For the text-containing cell, return its midpoint in (x, y) coordinate format. 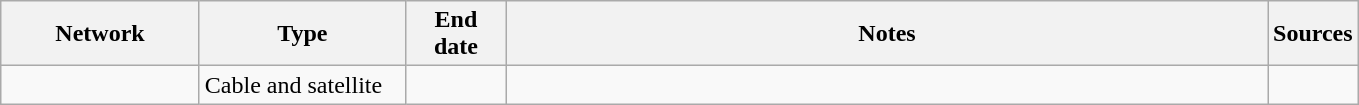
Sources (1314, 34)
End date (456, 34)
Type (302, 34)
Notes (886, 34)
Network (100, 34)
Cable and satellite (302, 85)
